Detect which cell encompasses the target text, then output its (x, y) center coordinate. 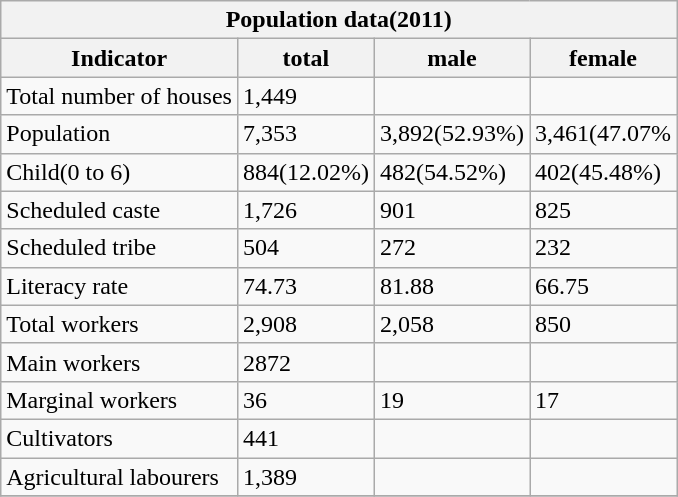
1,449 (306, 96)
3,461(47.07% (604, 134)
19 (452, 400)
901 (452, 210)
Child(0 to 6) (120, 172)
total (306, 58)
441 (306, 438)
3,892(52.93%) (452, 134)
female (604, 58)
Cultivators (120, 438)
male (452, 58)
402(45.48%) (604, 172)
1,389 (306, 477)
2,058 (452, 324)
Marginal workers (120, 400)
66.75 (604, 286)
Indicator (120, 58)
Literacy rate (120, 286)
36 (306, 400)
Population data(2011) (339, 20)
232 (604, 248)
Scheduled tribe (120, 248)
1,726 (306, 210)
74.73 (306, 286)
17 (604, 400)
504 (306, 248)
825 (604, 210)
Total workers (120, 324)
Total number of houses (120, 96)
2,908 (306, 324)
7,353 (306, 134)
81.88 (452, 286)
Scheduled caste (120, 210)
884(12.02%) (306, 172)
272 (452, 248)
482(54.52%) (452, 172)
Main workers (120, 362)
850 (604, 324)
Population (120, 134)
2872 (306, 362)
Agricultural labourers (120, 477)
